Identify which cell holds the provided text, then report its [x, y] central coordinate. 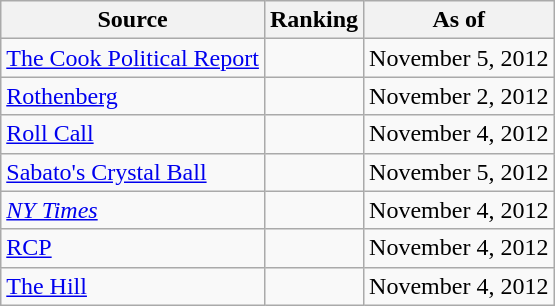
As of [459, 20]
The Cook Political Report [133, 58]
Ranking [314, 20]
November 2, 2012 [459, 96]
Sabato's Crystal Ball [133, 172]
Roll Call [133, 134]
NY Times [133, 210]
Source [133, 20]
Rothenberg [133, 96]
RCP [133, 248]
The Hill [133, 286]
